Detect which cell encompasses the target text, then output its [x, y] center coordinate. 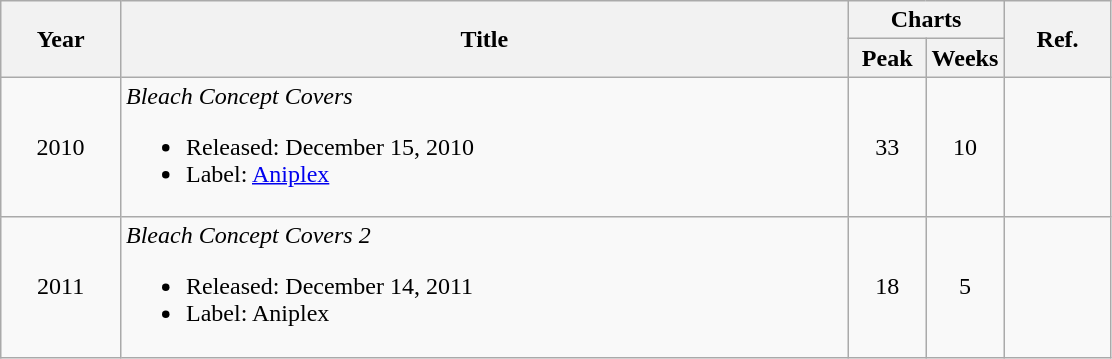
Year [61, 39]
Peak [887, 58]
Bleach Concept Covers 2Released: December 14, 2011Label: Aniplex [484, 287]
33 [887, 147]
10 [965, 147]
Ref. [1058, 39]
Charts [926, 20]
Weeks [965, 58]
2010 [61, 147]
5 [965, 287]
18 [887, 287]
Title [484, 39]
2011 [61, 287]
Bleach Concept CoversReleased: December 15, 2010Label: Aniplex [484, 147]
